For the text-containing cell, return its midpoint in (X, Y) coordinate format. 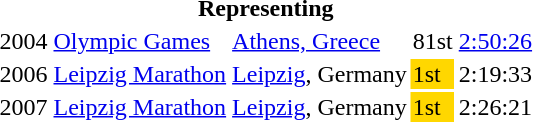
2:19:33 (495, 74)
2:26:21 (495, 107)
2:50:26 (495, 41)
81st (432, 41)
Olympic Games (140, 41)
Athens, Greece (320, 41)
